Determine the [x, y] coordinate at the center of the cell enclosing the given text.  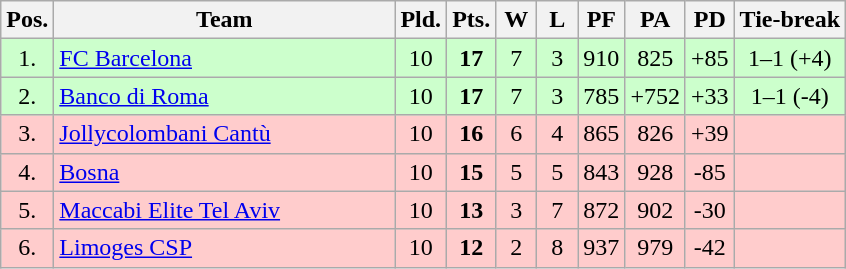
4 [558, 134]
-42 [710, 248]
Team [224, 20]
1. [28, 58]
6 [516, 134]
16 [472, 134]
+752 [656, 96]
12 [472, 248]
843 [602, 172]
+33 [710, 96]
2. [28, 96]
Pos. [28, 20]
6. [28, 248]
Limoges CSP [224, 248]
910 [602, 58]
W [516, 20]
Tie-break [790, 20]
3. [28, 134]
937 [602, 248]
Banco di Roma [224, 96]
826 [656, 134]
865 [602, 134]
PA [656, 20]
825 [656, 58]
Jollycolombani Cantù [224, 134]
785 [602, 96]
13 [472, 210]
4. [28, 172]
PF [602, 20]
Maccabi Elite Tel Aviv [224, 210]
15 [472, 172]
+39 [710, 134]
902 [656, 210]
+85 [710, 58]
5. [28, 210]
1–1 (-4) [790, 96]
Pld. [421, 20]
928 [656, 172]
L [558, 20]
8 [558, 248]
FC Barcelona [224, 58]
-30 [710, 210]
979 [656, 248]
Pts. [472, 20]
Bosna [224, 172]
-85 [710, 172]
1–1 (+4) [790, 58]
PD [710, 20]
872 [602, 210]
2 [516, 248]
